Find where the given text appears and provide that cell's center as (x, y) coordinate. 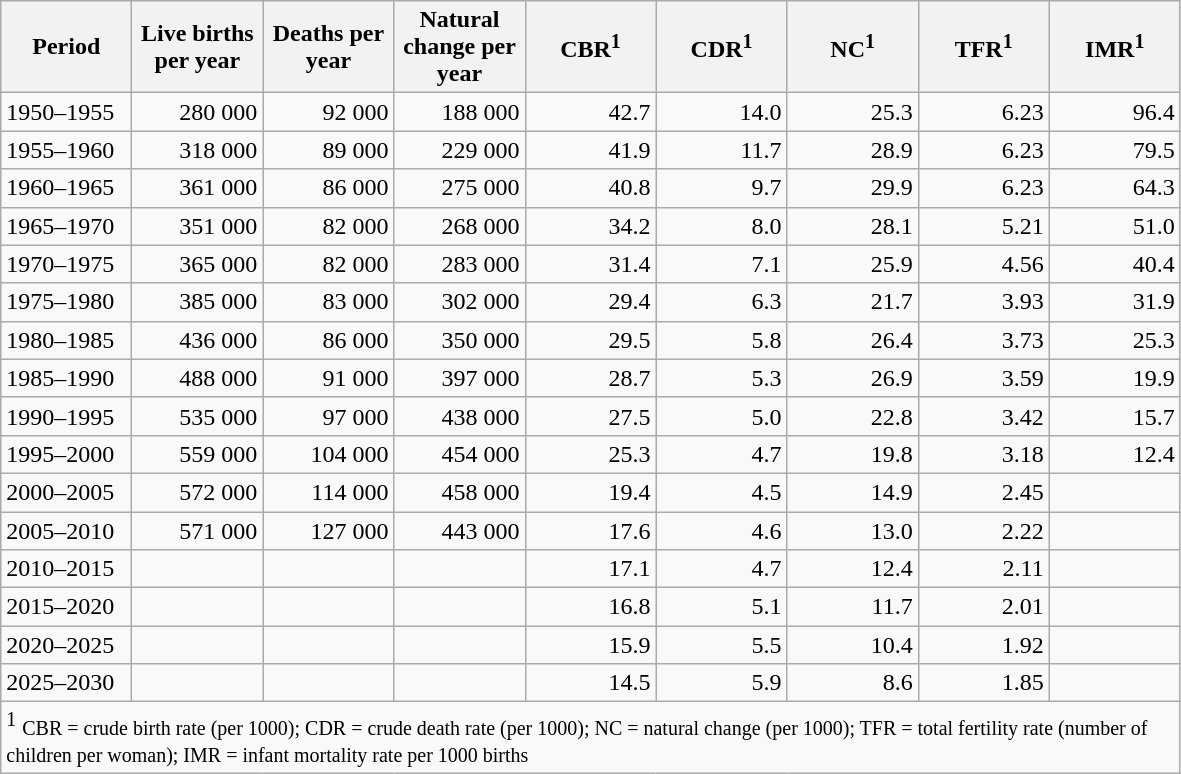
2025–2030 (66, 683)
318 000 (198, 150)
28.9 (852, 150)
13.0 (852, 531)
Deaths per year (328, 47)
114 000 (328, 492)
5.0 (722, 416)
1965–1970 (66, 226)
3.73 (984, 340)
268 000 (460, 226)
2.01 (984, 607)
2000–2005 (66, 492)
397 000 (460, 378)
15.9 (590, 645)
19.4 (590, 492)
Period (66, 47)
22.8 (852, 416)
1980–1985 (66, 340)
8.6 (852, 683)
5.5 (722, 645)
16.8 (590, 607)
29.5 (590, 340)
535 000 (198, 416)
443 000 (460, 531)
188 000 (460, 112)
571 000 (198, 531)
79.5 (1114, 150)
1995–2000 (66, 454)
64.3 (1114, 188)
2010–2015 (66, 569)
91 000 (328, 378)
3.93 (984, 302)
19.9 (1114, 378)
26.9 (852, 378)
40.8 (590, 188)
NC1 (852, 47)
TFR1 (984, 47)
27.5 (590, 416)
14.5 (590, 683)
1960–1965 (66, 188)
5.3 (722, 378)
127 000 (328, 531)
1975–1980 (66, 302)
1955–1960 (66, 150)
4.6 (722, 531)
1950–1955 (66, 112)
17.6 (590, 531)
2.11 (984, 569)
454 000 (460, 454)
3.18 (984, 454)
31.4 (590, 264)
89 000 (328, 150)
28.7 (590, 378)
14.9 (852, 492)
1990–1995 (66, 416)
302 000 (460, 302)
51.0 (1114, 226)
365 000 (198, 264)
283 000 (460, 264)
26.4 (852, 340)
350 000 (460, 340)
14.0 (722, 112)
4.56 (984, 264)
436 000 (198, 340)
97 000 (328, 416)
17.1 (590, 569)
42.7 (590, 112)
34.2 (590, 226)
92 000 (328, 112)
7.1 (722, 264)
5.9 (722, 683)
1970–1975 (66, 264)
361 000 (198, 188)
385 000 (198, 302)
351 000 (198, 226)
438 000 (460, 416)
CBR1 (590, 47)
29.9 (852, 188)
1.92 (984, 645)
96.4 (1114, 112)
41.9 (590, 150)
275 000 (460, 188)
4.5 (722, 492)
15.7 (1114, 416)
2.45 (984, 492)
280 000 (198, 112)
458 000 (460, 492)
2015–2020 (66, 607)
3.59 (984, 378)
229 000 (460, 150)
9.7 (722, 188)
5.21 (984, 226)
2020–2025 (66, 645)
488 000 (198, 378)
2005–2010 (66, 531)
83 000 (328, 302)
10.4 (852, 645)
29.4 (590, 302)
28.1 (852, 226)
572 000 (198, 492)
CDR1 (722, 47)
8.0 (722, 226)
31.9 (1114, 302)
5.8 (722, 340)
2.22 (984, 531)
Natural change per year (460, 47)
19.8 (852, 454)
IMR1 (1114, 47)
40.4 (1114, 264)
1.85 (984, 683)
559 000 (198, 454)
104 000 (328, 454)
Live births per year (198, 47)
5.1 (722, 607)
3.42 (984, 416)
21.7 (852, 302)
1985–1990 (66, 378)
25.9 (852, 264)
6.3 (722, 302)
